Determine the (X, Y) coordinate at the center of the cell enclosing the given text.  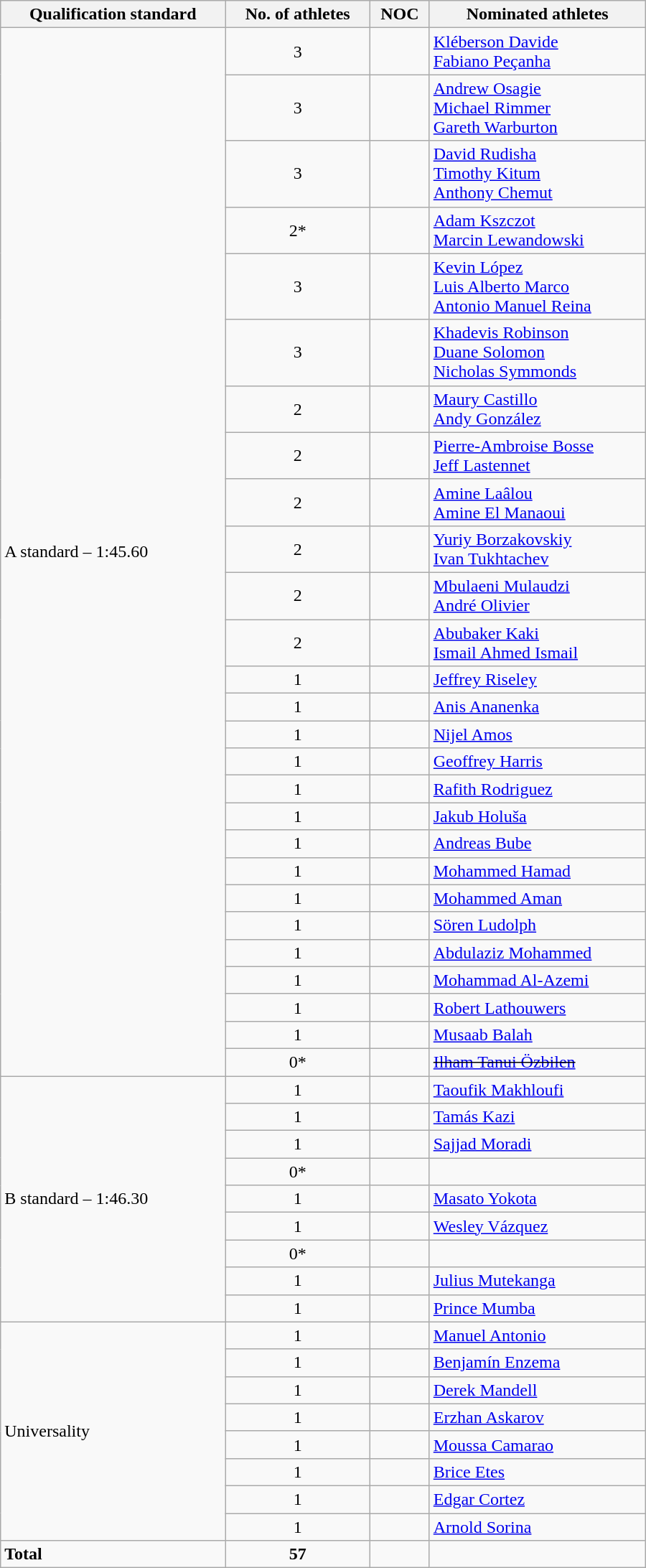
Andreas Bube (537, 844)
Moussa Camarao (537, 1445)
B standard – 1:46.30 (113, 1199)
Tamás Kazi (537, 1117)
Adam Kszczot Marcin Lewandowski (537, 230)
Erzhan Askarov (537, 1417)
Masato Yokota (537, 1199)
A standard – 1:45.60 (113, 552)
Musaab Balah (537, 1035)
Julius Mutekanga (537, 1281)
Kléberson DavideFabiano Peçanha (537, 52)
Taoufik Makhloufi (537, 1089)
57 (298, 1554)
Benjamín Enzema (537, 1363)
Prince Mumba (537, 1308)
Sören Ludolph (537, 925)
Ilham Tanui Özbilen (537, 1062)
Rafith Rodriguez (537, 789)
Universality (113, 1431)
Geoffrey Harris (537, 762)
David Rudisha Timothy Kitum Anthony Chemut (537, 174)
Jakub Holuša (537, 816)
Anis Ananenka (537, 707)
Mohammad Al-Azemi (537, 980)
Manuel Antonio (537, 1335)
Mohammed Aman (537, 898)
Maury CastilloAndy González (537, 409)
Nominated athletes (537, 14)
Jeffrey Riseley (537, 680)
Pierre-Ambroise BosseJeff Lastennet (537, 455)
No. of athletes (298, 14)
Qualification standard (113, 14)
Sajjad Moradi (537, 1144)
Amine LaâlouAmine El Manaoui (537, 503)
NOC (401, 14)
Derek Mandell (537, 1390)
Wesley Vázquez (537, 1226)
2* (298, 230)
Khadevis RobinsonDuane SolomonNicholas Symmonds (537, 353)
Total (113, 1554)
Mohammed Hamad (537, 871)
Nijel Amos (537, 734)
Abubaker KakiIsmail Ahmed Ismail (537, 642)
Kevin LópezLuis Alberto MarcoAntonio Manuel Reina (537, 286)
Brice Etes (537, 1472)
Mbulaeni MulaudziAndré Olivier (537, 596)
Edgar Cortez (537, 1499)
Andrew OsagieMichael RimmerGareth Warburton (537, 108)
Abdulaziz Mohammed (537, 953)
Robert Lathouwers (537, 1007)
Arnold Sorina (537, 1527)
Yuriy BorzakovskiyIvan Tukhtachev (537, 549)
